Search for the cell housing the specified text and yield its [x, y] center coordinate. 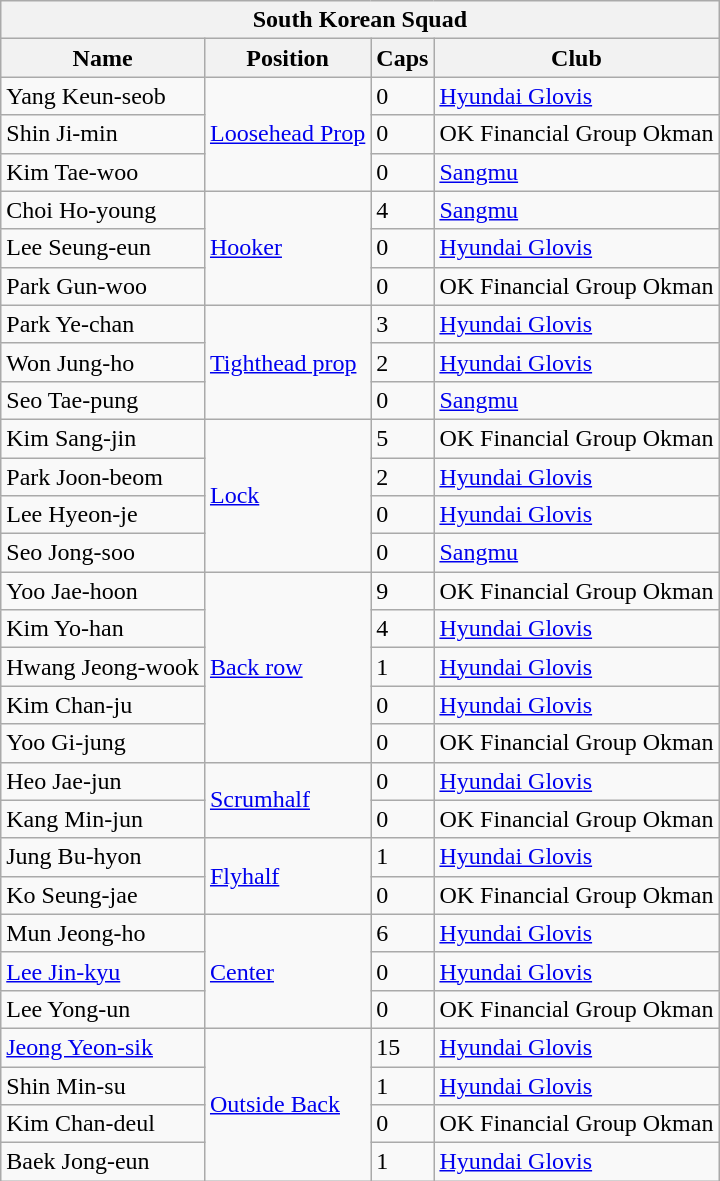
9 [402, 591]
Park Joon-beom [103, 477]
Position [287, 58]
Yang Keun-seob [103, 96]
Hwang Jeong-wook [103, 667]
Yoo Gi-jung [103, 743]
5 [402, 438]
Center [287, 971]
Lock [287, 495]
Baek Jong-eun [103, 1162]
Lee Yong-un [103, 1009]
Scrumhalf [287, 800]
Name [103, 58]
Flyhalf [287, 876]
Seo Tae-pung [103, 400]
Hooker [287, 248]
Jung Bu-hyon [103, 857]
Kim Yo-han [103, 629]
15 [402, 1047]
Ko Seung-jae [103, 895]
Jeong Yeon-sik [103, 1047]
Caps [402, 58]
Heo Jae-jun [103, 781]
Choi Ho-young [103, 210]
Mun Jeong-ho [103, 933]
Park Ye-chan [103, 324]
Kim Sang-jin [103, 438]
Shin Min-su [103, 1085]
Kim Chan-deul [103, 1124]
Loosehead Prop [287, 134]
Shin Ji-min [103, 134]
Lee Hyeon-je [103, 515]
3 [402, 324]
Yoo Jae-hoon [103, 591]
6 [402, 933]
Club [576, 58]
Won Jung-ho [103, 362]
Lee Jin-kyu [103, 971]
Kang Min-jun [103, 819]
Back row [287, 667]
South Korean Squad [360, 20]
Tighthead prop [287, 362]
Kim Chan-ju [103, 705]
Kim Tae-woo [103, 172]
Outside Back [287, 1104]
Park Gun-woo [103, 286]
Seo Jong-soo [103, 553]
Lee Seung-eun [103, 248]
